Provide the (x, y) coordinate of the cell's center where the given text is located.  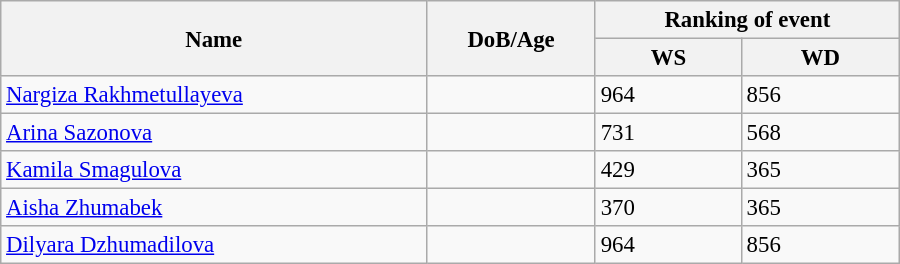
429 (668, 170)
Dilyara Dzhumadilova (214, 245)
Arina Sazonova (214, 133)
370 (668, 208)
Ranking of event (747, 20)
WD (820, 58)
WS (668, 58)
568 (820, 133)
Kamila Smagulova (214, 170)
Aisha Zhumabek (214, 208)
731 (668, 133)
DoB/Age (512, 38)
Nargiza Rakhmetullayeva (214, 95)
Name (214, 38)
